Capture the cell that displays the provided text and extract its (x, y) central coordinate. 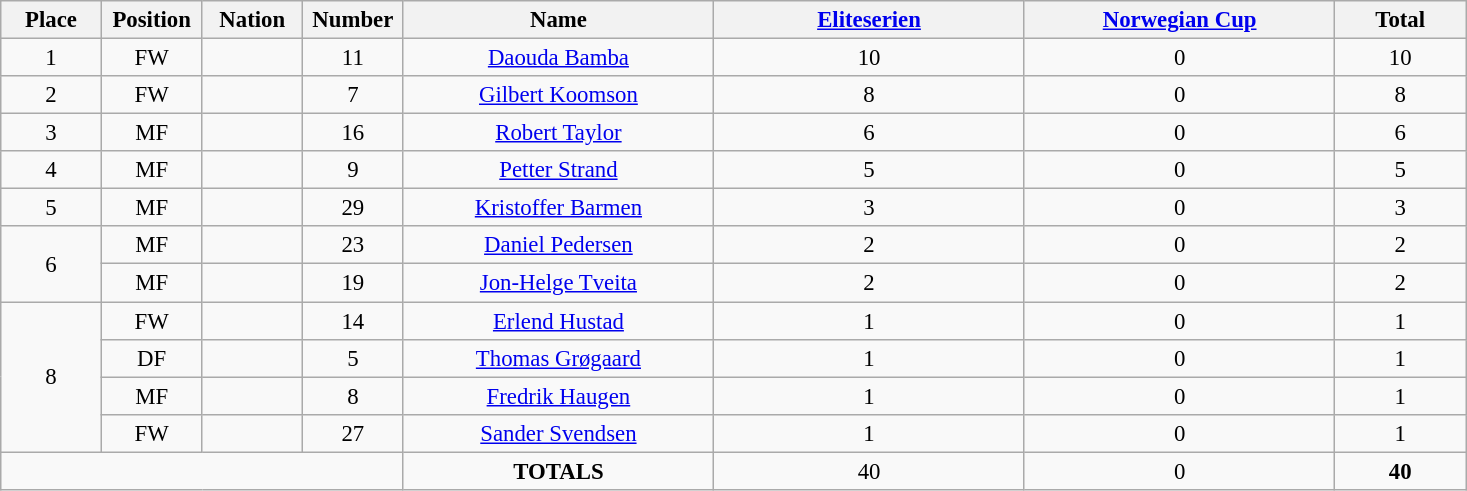
14 (354, 321)
Thomas Grøgaard (558, 358)
7 (354, 95)
TOTALS (558, 471)
19 (354, 283)
Position (152, 20)
Gilbert Koomson (558, 95)
Daouda Bamba (558, 58)
Petter Strand (558, 170)
DF (152, 358)
Place (52, 20)
Robert Taylor (558, 133)
Number (354, 20)
Fredrik Haugen (558, 396)
11 (354, 58)
27 (354, 433)
29 (354, 208)
4 (52, 170)
Erlend Hustad (558, 321)
Sander Svendsen (558, 433)
Eliteserien (870, 20)
Name (558, 20)
Daniel Pedersen (558, 245)
9 (354, 170)
Total (1400, 20)
16 (354, 133)
Jon-Helge Tveita (558, 283)
Kristoffer Barmen (558, 208)
23 (354, 245)
Nation (252, 20)
Norwegian Cup (1180, 20)
